Provide the [x, y] coordinate of the cell's center where the given text is located.  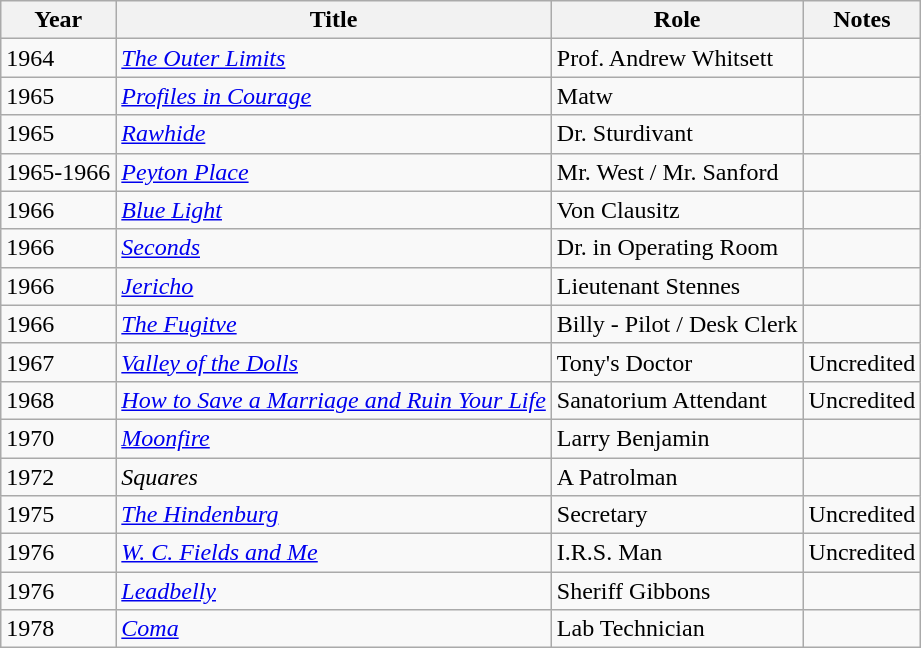
W. C. Fields and Me [334, 553]
Valley of the Dolls [334, 362]
How to Save a Marriage and Ruin Your Life [334, 400]
Billy - Pilot / Desk Clerk [677, 324]
Leadbelly [334, 591]
Von Clausitz [677, 210]
Mr. West / Mr. Sanford [677, 172]
Lieutenant Stennes [677, 286]
Dr. Sturdivant [677, 134]
Profiles in Courage [334, 96]
Dr. in Operating Room [677, 248]
Secretary [677, 515]
Coma [334, 629]
A Patrolman [677, 477]
1972 [58, 477]
Peyton Place [334, 172]
Prof. Andrew Whitsett [677, 58]
1970 [58, 438]
1967 [58, 362]
The Fugitve [334, 324]
The Hindenburg [334, 515]
Moonfire [334, 438]
1964 [58, 58]
Sanatorium Attendant [677, 400]
1975 [58, 515]
Role [677, 20]
Rawhide [334, 134]
Squares [334, 477]
Lab Technician [677, 629]
Seconds [334, 248]
Year [58, 20]
Blue Light [334, 210]
The Outer Limits [334, 58]
Notes [862, 20]
Sheriff Gibbons [677, 591]
Title [334, 20]
1968 [58, 400]
1965-1966 [58, 172]
I.R.S. Man [677, 553]
1978 [58, 629]
Tony's Doctor [677, 362]
Matw [677, 96]
Jericho [334, 286]
Larry Benjamin [677, 438]
